Detect which cell encompasses the target text, then output its (x, y) center coordinate. 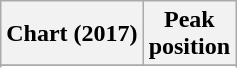
Chart (2017) (72, 34)
Peakposition (189, 34)
